Output the (X, Y) coordinate of the center of the cell containing the given text.  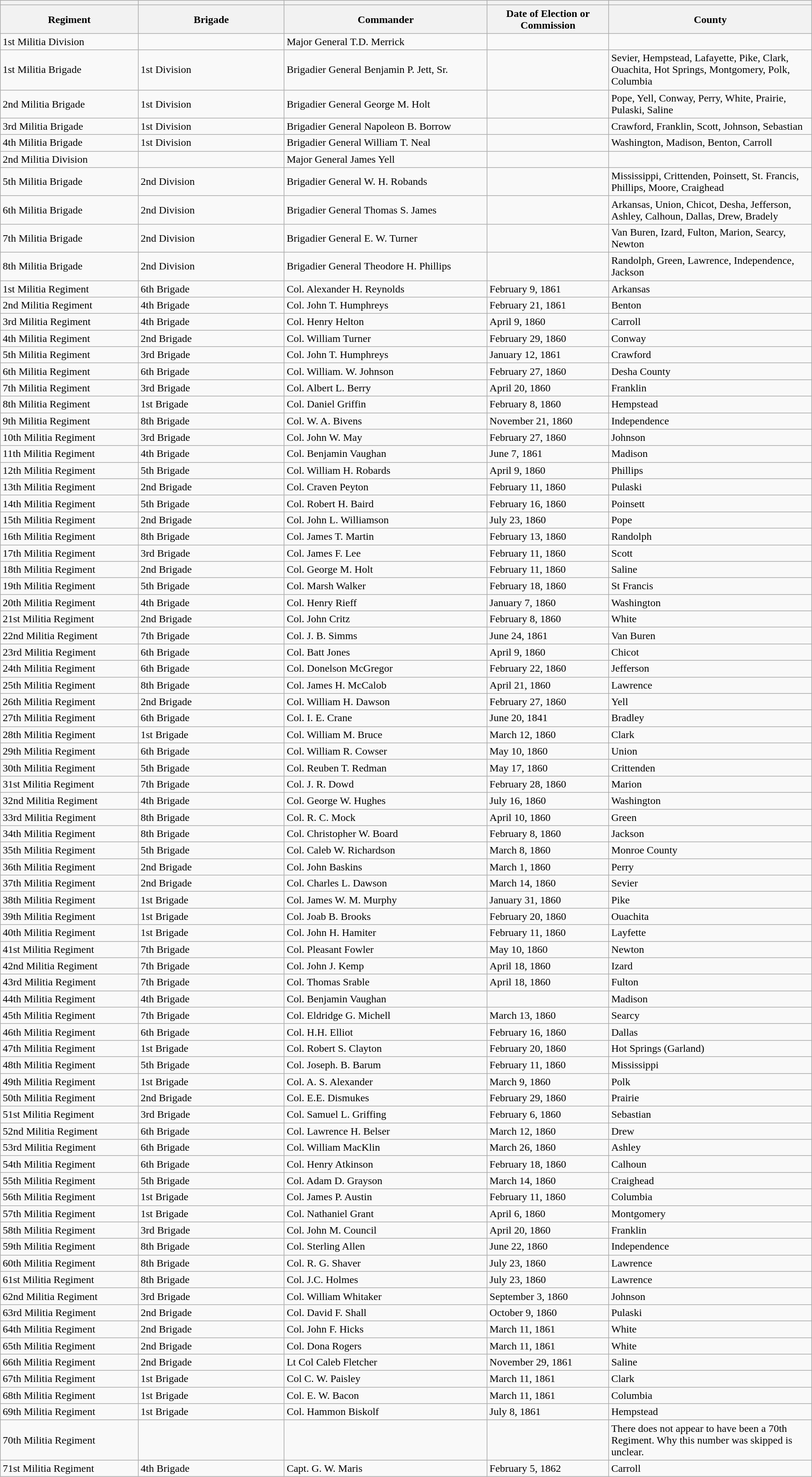
February 5, 1862 (548, 1468)
46th Militia Regiment (69, 1032)
3rd Militia Regiment (69, 322)
Regiment (69, 19)
25th Militia Regiment (69, 685)
June 22, 1860 (548, 1247)
52nd Militia Regiment (69, 1131)
Col. E.E. Dismukes (386, 1098)
Pope, Yell, Conway, Perry, White, Prairie, Pulaski, Saline (710, 104)
Crittenden (710, 768)
Bradley (710, 718)
Col. Batt Jones (386, 652)
Col. Robert S. Clayton (386, 1048)
February 22, 1860 (548, 669)
Col. William Turner (386, 338)
71st Militia Regiment (69, 1468)
Layfette (710, 933)
14th Militia Regiment (69, 503)
Col. John W. May (386, 437)
8th Militia Regiment (69, 404)
18th Militia Regiment (69, 570)
47th Militia Regiment (69, 1048)
2nd Militia Regiment (69, 305)
1st Militia Brigade (69, 70)
48th Militia Regiment (69, 1065)
Brigadier General George M. Holt (386, 104)
County (710, 19)
Jackson (710, 834)
Montgomery (710, 1214)
59th Militia Regiment (69, 1247)
Randolph (710, 536)
Searcy (710, 1015)
Desha County (710, 371)
Pike (710, 900)
Sebastian (710, 1115)
Col. Craven Peyton (386, 487)
28th Militia Regiment (69, 735)
Brigadier General E. W. Turner (386, 238)
4th Militia Brigade (69, 143)
6th Militia Brigade (69, 210)
Col. Dona Rogers (386, 1346)
There does not appear to have been a 70th Regiment. Why this number was skipped is unclear. (710, 1440)
January 12, 1861 (548, 355)
April 21, 1860 (548, 685)
Arkansas (710, 289)
40th Militia Regiment (69, 933)
60th Militia Regiment (69, 1263)
Col. William M. Bruce (386, 735)
Col. James H. McCalob (386, 685)
68th Militia Regiment (69, 1395)
61st Militia Regiment (69, 1280)
Pope (710, 520)
Col. Charles L. Dawson (386, 883)
Hot Springs (Garland) (710, 1048)
Brigadier General Napoleon B. Borrow (386, 126)
Prairie (710, 1098)
35th Militia Regiment (69, 850)
Randolph, Green, Lawrence, Independence, Jackson (710, 266)
15th Militia Regiment (69, 520)
Col. John H. Hamiter (386, 933)
Col. James W. M. Murphy (386, 900)
41st Militia Regiment (69, 949)
Col. Henry Helton (386, 322)
November 21, 1860 (548, 421)
Benton (710, 305)
Crawford (710, 355)
32nd Militia Regiment (69, 801)
Col. I. E. Crane (386, 718)
7th Militia Regiment (69, 388)
March 26, 1860 (548, 1148)
Col. James T. Martin (386, 536)
19th Militia Regiment (69, 586)
Col. Joab B. Brooks (386, 916)
Col. H.H. Elliot (386, 1032)
July 8, 1861 (548, 1412)
September 3, 1860 (548, 1296)
Ashley (710, 1148)
11th Militia Regiment (69, 454)
Col. John J. Kemp (386, 966)
20th Militia Regiment (69, 603)
Commander (386, 19)
30th Militia Regiment (69, 768)
Capt. G. W. Maris (386, 1468)
Col. Henry Atkinson (386, 1164)
Mississippi (710, 1065)
March 13, 1860 (548, 1015)
Col. James P. Austin (386, 1197)
Drew (710, 1131)
Col. David F. Shall (386, 1313)
March 1, 1860 (548, 867)
58th Militia Regiment (69, 1230)
Col. Hammon Biskolf (386, 1412)
22nd Militia Regiment (69, 636)
Van Buren, Izard, Fulton, Marion, Searcy, Newton (710, 238)
Col. Adam D. Grayson (386, 1181)
Col. J.C. Holmes (386, 1280)
February 9, 1861 (548, 289)
February 13, 1860 (548, 536)
Major General James Yell (386, 159)
Brigadier General Thomas S. James (386, 210)
Col. Donelson McGregor (386, 669)
Monroe County (710, 850)
March 9, 1860 (548, 1082)
Polk (710, 1082)
5th Militia Brigade (69, 181)
Newton (710, 949)
November 29, 1861 (548, 1362)
Col. W. A. Bivens (386, 421)
Union (710, 751)
Col. John M. Council (386, 1230)
36th Militia Regiment (69, 867)
Col. Christopher W. Board (386, 834)
63rd Militia Regiment (69, 1313)
Izard (710, 966)
Col. Sterling Allen (386, 1247)
February 6, 1860 (548, 1115)
7th Militia Brigade (69, 238)
January 7, 1860 (548, 603)
Phillips (710, 470)
February 21, 1861 (548, 305)
October 9, 1860 (548, 1313)
12th Militia Regiment (69, 470)
Col. James F. Lee (386, 553)
54th Militia Regiment (69, 1164)
Col. John Baskins (386, 867)
Crawford, Franklin, Scott, Johnson, Sebastian (710, 126)
29th Militia Regiment (69, 751)
2nd Militia Brigade (69, 104)
Arkansas, Union, Chicot, Desha, Jefferson, Ashley, Calhoun, Dallas, Drew, Bradely (710, 210)
38th Militia Regiment (69, 900)
Col. Nathaniel Grant (386, 1214)
St Francis (710, 586)
Col. Robert H. Baird (386, 503)
June 7, 1861 (548, 454)
Col. Samuel L. Griffing (386, 1115)
Col. Reuben T. Redman (386, 768)
Col. William MacKlin (386, 1148)
51st Militia Regiment (69, 1115)
June 24, 1861 (548, 636)
February 28, 1860 (548, 784)
43rd Militia Regiment (69, 982)
Col. J. R. Dowd (386, 784)
Yell (710, 702)
Ouachita (710, 916)
64th Militia Regiment (69, 1329)
Col. Pleasant Fowler (386, 949)
Col. John Critz (386, 619)
50th Militia Regiment (69, 1098)
April 6, 1860 (548, 1214)
55th Militia Regiment (69, 1181)
3rd Militia Brigade (69, 126)
Brigade (212, 19)
Col. Alexander H. Reynolds (386, 289)
31st Militia Regiment (69, 784)
70th Militia Regiment (69, 1440)
April 10, 1860 (548, 817)
Perry (710, 867)
1st Militia Regiment (69, 289)
Poinsett (710, 503)
17th Militia Regiment (69, 553)
27th Militia Regiment (69, 718)
57th Militia Regiment (69, 1214)
Col. Thomas Srable (386, 982)
Col. George W. Hughes (386, 801)
1st Militia Division (69, 42)
January 31, 1860 (548, 900)
16th Militia Regiment (69, 536)
Col. William H. Robards (386, 470)
Dallas (710, 1032)
53rd Militia Regiment (69, 1148)
Major General T.D. Merrick (386, 42)
33rd Militia Regiment (69, 817)
69th Militia Regiment (69, 1412)
Green (710, 817)
62nd Militia Regiment (69, 1296)
Chicot (710, 652)
Col. Caleb W. Richardson (386, 850)
Col. Joseph. B. Barum (386, 1065)
Brigadier General Theodore H. Phillips (386, 266)
June 20, 1841 (548, 718)
Brigadier General Benjamin P. Jett, Sr. (386, 70)
44th Militia Regiment (69, 999)
Col. Daniel Griffin (386, 404)
23rd Militia Regiment (69, 652)
8th Militia Brigade (69, 266)
65th Militia Regiment (69, 1346)
49th Militia Regiment (69, 1082)
Brigadier General W. H. Robands (386, 181)
Brigadier General William T. Neal (386, 143)
Col. Albert L. Berry (386, 388)
21st Militia Regiment (69, 619)
Col. A. S. Alexander (386, 1082)
Van Buren (710, 636)
9th Militia Regiment (69, 421)
66th Militia Regiment (69, 1362)
May 17, 1860 (548, 768)
Sevier, Hempstead, Lafayette, Pike, Clark, Ouachita, Hot Springs, Montgomery, Polk, Columbia (710, 70)
Lt Col Caleb Fletcher (386, 1362)
42nd Militia Regiment (69, 966)
34th Militia Regiment (69, 834)
Col. John L. Williamson (386, 520)
Col. Lawrence H. Belser (386, 1131)
56th Militia Regiment (69, 1197)
Scott (710, 553)
Col. Eldridge G. Michell (386, 1015)
Col. George M. Holt (386, 570)
13th Militia Regiment (69, 487)
26th Militia Regiment (69, 702)
March 8, 1860 (548, 850)
Mississippi, Crittenden, Poinsett, St. Francis, Phillips, Moore, Craighead (710, 181)
Col. John F. Hicks (386, 1329)
Sevier (710, 883)
Jefferson (710, 669)
2nd Militia Division (69, 159)
Date of Election or Commission (548, 19)
5th Militia Regiment (69, 355)
Col. William R. Cowser (386, 751)
37th Militia Regiment (69, 883)
Col. R. C. Mock (386, 817)
Col. R. G. Shaver (386, 1263)
Col. Marsh Walker (386, 586)
Craighead (710, 1181)
Washington, Madison, Benton, Carroll (710, 143)
39th Militia Regiment (69, 916)
Calhoun (710, 1164)
July 16, 1860 (548, 801)
10th Militia Regiment (69, 437)
Col. William H. Dawson (386, 702)
Col. William Whitaker (386, 1296)
Marion (710, 784)
Fulton (710, 982)
Col. William. W. Johnson (386, 371)
Col. Henry Rieff (386, 603)
6th Militia Regiment (69, 371)
24th Militia Regiment (69, 669)
45th Militia Regiment (69, 1015)
4th Militia Regiment (69, 338)
Col C. W. Paisley (386, 1379)
67th Militia Regiment (69, 1379)
Conway (710, 338)
Col. J. B. Simms (386, 636)
Col. E. W. Bacon (386, 1395)
